Scan for the cell matching the given text and deliver its (x, y) coordinate at center. 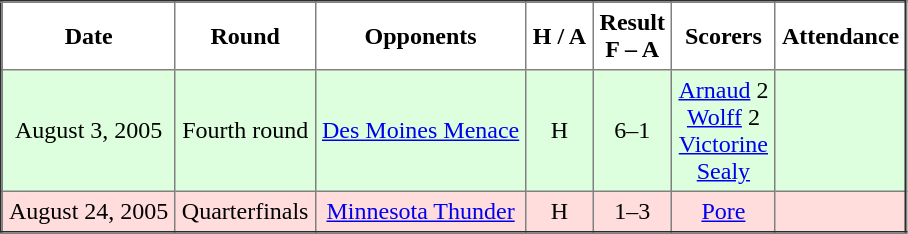
Opponents (420, 36)
Minnesota Thunder (420, 212)
H / A (560, 36)
Pore (724, 212)
August 3, 2005 (89, 131)
1–3 (632, 212)
ResultF – A (632, 36)
Des Moines Menace (420, 131)
Date (89, 36)
Quarterfinals (245, 212)
Attendance (841, 36)
August 24, 2005 (89, 212)
6–1 (632, 131)
Fourth round (245, 131)
Round (245, 36)
Scorers (724, 36)
Arnaud 2 Wolff 2 Victorine Sealy (724, 131)
